Detect which cell encompasses the target text, then output its (X, Y) center coordinate. 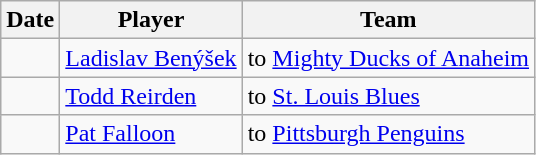
Ladislav Benýšek (151, 58)
to Pittsburgh Penguins (388, 134)
Team (388, 20)
to St. Louis Blues (388, 96)
Todd Reirden (151, 96)
Pat Falloon (151, 134)
to Mighty Ducks of Anaheim (388, 58)
Player (151, 20)
Date (30, 20)
